Locate the cell with the specified text and output its [X, Y] center coordinate. 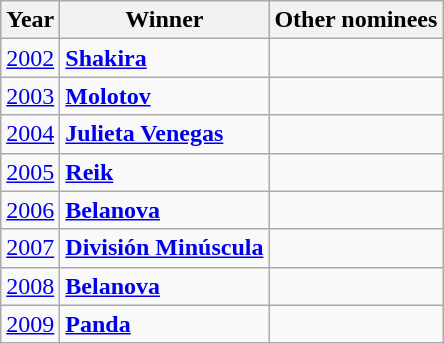
2006 [30, 210]
2003 [30, 96]
Winner [164, 20]
Julieta Venegas [164, 134]
2009 [30, 324]
Molotov [164, 96]
División Minúscula [164, 248]
2004 [30, 134]
2007 [30, 248]
Other nominees [356, 20]
Year [30, 20]
2002 [30, 58]
2005 [30, 172]
Reik [164, 172]
2008 [30, 286]
Panda [164, 324]
Shakira [164, 58]
